Locate the cell with the specified text and output its (X, Y) center coordinate. 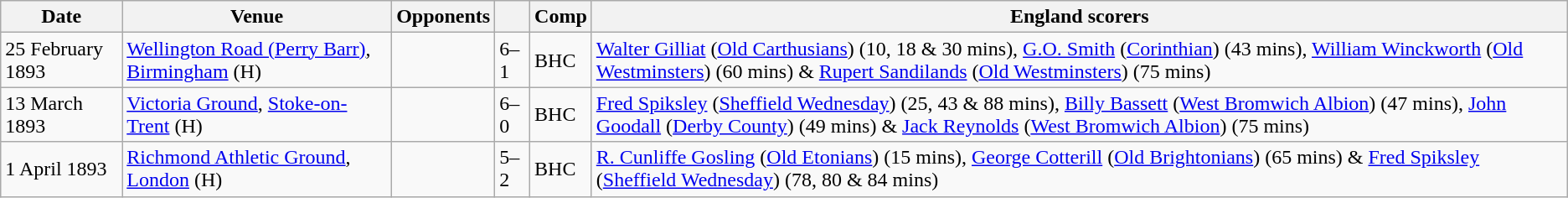
Victoria Ground, Stoke-on-Trent (H) (257, 114)
Comp (561, 17)
13 March 1893 (62, 114)
Opponents (444, 17)
1 April 1893 (62, 169)
R. Cunliffe Gosling (Old Etonians) (15 mins), George Cotterill (Old Brightonians) (65 mins) & Fred Spiksley (Sheffield Wednesday) (78, 80 & 84 mins) (1079, 169)
Venue (257, 17)
5–2 (513, 169)
Date (62, 17)
6–1 (513, 60)
Richmond Athletic Ground, London (H) (257, 169)
Wellington Road (Perry Barr), Birmingham (H) (257, 60)
England scorers (1079, 17)
25 February 1893 (62, 60)
6–0 (513, 114)
